Search for the cell housing the specified text and yield its (X, Y) center coordinate. 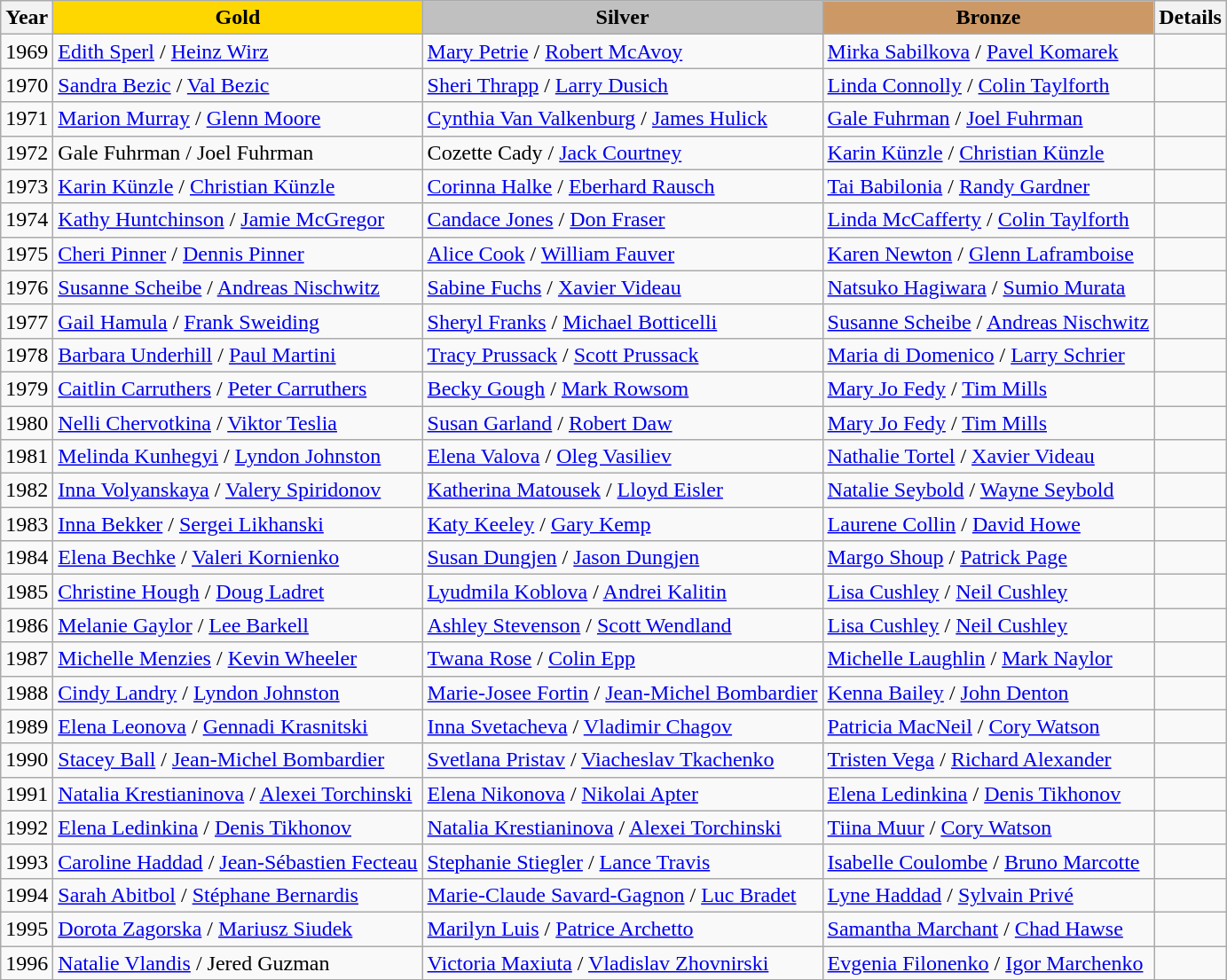
1988 (27, 693)
1983 (27, 524)
Tracy Prussack / Scott Prussack (623, 355)
Natalie Seybold / Wayne Seybold (988, 490)
Alice Cook / William Fauver (623, 254)
1987 (27, 659)
Inna Volyanskaya / Valery Spiridonov (238, 490)
1994 (27, 895)
Marilyn Luis / Patrice Archetto (623, 929)
Melanie Gaylor / Lee Barkell (238, 625)
Tiina Muur / Cory Watson (988, 827)
Candace Jones / Don Fraser (623, 220)
Tai Babilonia / Randy Gardner (988, 186)
1974 (27, 220)
Edith Sperl / Heinz Wirz (238, 51)
Michelle Laughlin / Mark Naylor (988, 659)
Melinda Kunhegyi / Lyndon Johnston (238, 457)
Becky Gough / Mark Rowsom (623, 388)
1972 (27, 153)
Susan Dungjen / Jason Dungjen (623, 558)
1976 (27, 287)
Twana Rose / Colin Epp (623, 659)
1975 (27, 254)
Ashley Stevenson / Scott Wendland (623, 625)
Mary Petrie / Robert McAvoy (623, 51)
Sheryl Franks / Michael Botticelli (623, 321)
Cindy Landry / Lyndon Johnston (238, 693)
Sarah Abitbol / Stéphane Bernardis (238, 895)
Svetlana Pristav / Viacheslav Tkachenko (623, 760)
Patricia MacNeil / Cory Watson (988, 726)
Sheri Thrapp / Larry Dusich (623, 85)
Marie-Josee Fortin / Jean-Michel Bombardier (623, 693)
Sabine Fuchs / Xavier Videau (623, 287)
1979 (27, 388)
Details (1191, 18)
Nathalie Tortel / Xavier Videau (988, 457)
Kathy Huntchinson / Jamie McGregor (238, 220)
Marie-Claude Savard-Gagnon / Luc Bradet (623, 895)
1969 (27, 51)
Michelle Menzies / Kevin Wheeler (238, 659)
1995 (27, 929)
Evgenia Filonenko / Igor Marchenko (988, 962)
Katy Keeley / Gary Kemp (623, 524)
Lyne Haddad / Sylvain Privé (988, 895)
1996 (27, 962)
Christine Hough / Doug Ladret (238, 592)
1980 (27, 423)
Linda Connolly / Colin Taylforth (988, 85)
Bronze (988, 18)
Mirka Sabilkova / Pavel Komarek (988, 51)
Natsuko Hagiwara / Sumio Murata (988, 287)
1973 (27, 186)
Laurene Collin / David Howe (988, 524)
Cynthia Van Valkenburg / James Hulick (623, 119)
Corinna Halke / Eberhard Rausch (623, 186)
Natalie Vlandis / Jered Guzman (238, 962)
Barbara Underhill / Paul Martini (238, 355)
1993 (27, 861)
Tristen Vega / Richard Alexander (988, 760)
Elena Bechke / Valeri Kornienko (238, 558)
Dorota Zagorska / Mariusz Siudek (238, 929)
1977 (27, 321)
Year (27, 18)
1984 (27, 558)
Karen Newton / Glenn Laframboise (988, 254)
Stephanie Stiegler / Lance Travis (623, 861)
Samantha Marchant / Chad Hawse (988, 929)
1970 (27, 85)
Lyudmila Koblova / Andrei Kalitin (623, 592)
Elena Nikonova / Nikolai Apter (623, 794)
Caroline Haddad / Jean-Sébastien Fecteau (238, 861)
Gail Hamula / Frank Sweiding (238, 321)
Gold (238, 18)
1989 (27, 726)
Kenna Bailey / John Denton (988, 693)
Elena Valova / Oleg Vasiliev (623, 457)
Cozette Cady / Jack Courtney (623, 153)
Nelli Chervotkina / Viktor Teslia (238, 423)
Katherina Matousek / Lloyd Eisler (623, 490)
Cheri Pinner / Dennis Pinner (238, 254)
Isabelle Coulombe / Bruno Marcotte (988, 861)
1992 (27, 827)
Inna Bekker / Sergei Likhanski (238, 524)
Sandra Bezic / Val Bezic (238, 85)
Maria di Domenico / Larry Schrier (988, 355)
Elena Leonova / Gennadi Krasnitski (238, 726)
Stacey Ball / Jean-Michel Bombardier (238, 760)
1971 (27, 119)
Susan Garland / Robert Daw (623, 423)
1982 (27, 490)
1986 (27, 625)
1981 (27, 457)
Linda McCafferty / Colin Taylforth (988, 220)
1985 (27, 592)
Victoria Maxiuta / Vladislav Zhovnirski (623, 962)
1991 (27, 794)
1978 (27, 355)
Marion Murray / Glenn Moore (238, 119)
Silver (623, 18)
Inna Svetacheva / Vladimir Chagov (623, 726)
1990 (27, 760)
Caitlin Carruthers / Peter Carruthers (238, 388)
Margo Shoup / Patrick Page (988, 558)
